Output the [x, y] coordinate of the center of the cell containing the given text.  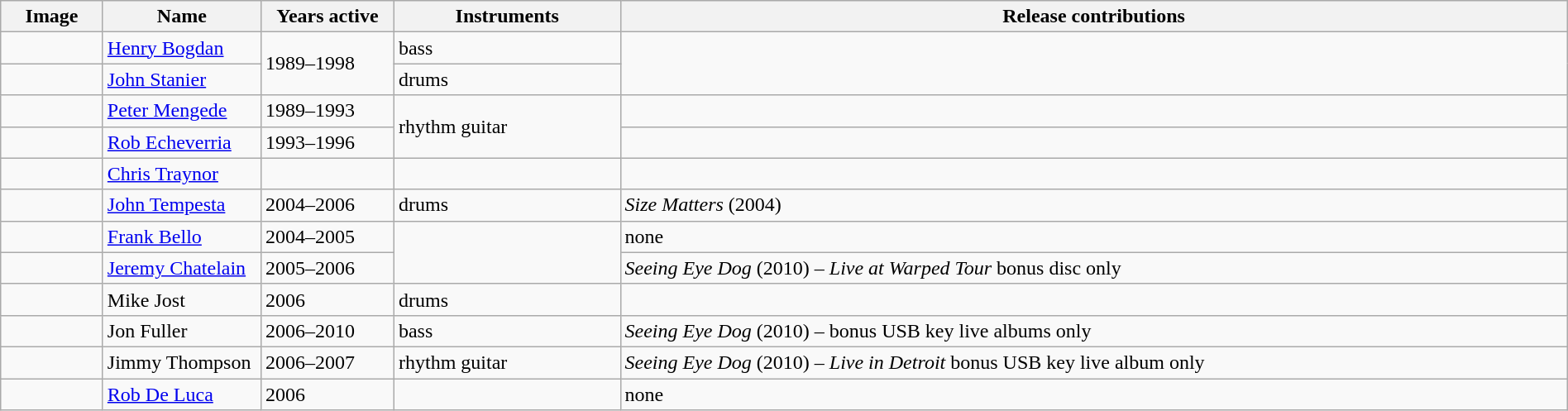
Jeremy Chatelain [182, 268]
1989–1993 [327, 111]
2006–2010 [327, 331]
2006–2007 [327, 362]
Rob Echeverria [182, 142]
Image [52, 17]
Years active [327, 17]
Henry Bogdan [182, 48]
John Stanier [182, 79]
1989–1998 [327, 64]
Instruments [507, 17]
1993–1996 [327, 142]
Mike Jost [182, 299]
Seeing Eye Dog (2010) – Live in Detroit bonus USB key live album only [1093, 362]
Chris Traynor [182, 174]
Size Matters (2004) [1093, 205]
Jimmy Thompson [182, 362]
Rob De Luca [182, 394]
Release contributions [1093, 17]
Seeing Eye Dog (2010) – bonus USB key live albums only [1093, 331]
Frank Bello [182, 237]
Peter Mengede [182, 111]
Name [182, 17]
John Tempesta [182, 205]
2004–2006 [327, 205]
2005–2006 [327, 268]
2004–2005 [327, 237]
Jon Fuller [182, 331]
Seeing Eye Dog (2010) – Live at Warped Tour bonus disc only [1093, 268]
